Return the (x, y) coordinate for the center point of the cell that contains the specified text.  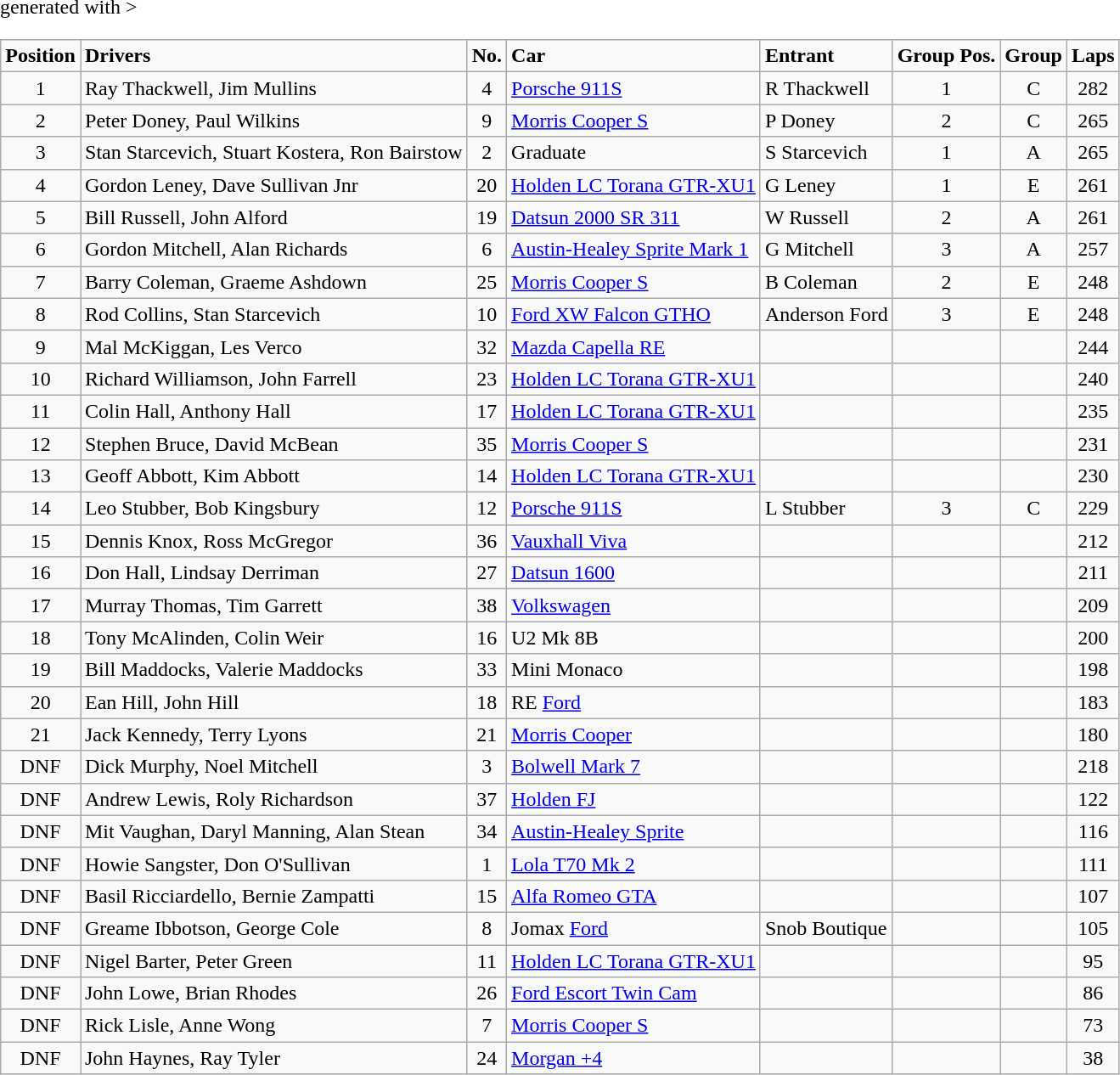
86 (1093, 993)
25 (487, 282)
S Starcevich (826, 153)
257 (1093, 250)
Ford Escort Twin Cam (633, 993)
34 (487, 831)
244 (1093, 346)
Basil Ricciardello, Bernie Zampatti (273, 896)
P Doney (826, 121)
183 (1093, 702)
Stan Starcevich, Stuart Kostera, Ron Bairstow (273, 153)
198 (1093, 670)
116 (1093, 831)
235 (1093, 411)
200 (1093, 638)
105 (1093, 928)
Dennis Knox, Ross McGregor (273, 541)
Anderson Ford (826, 314)
27 (487, 573)
Stephen Bruce, David McBean (273, 444)
Gordon Leney, Dave Sullivan Jnr (273, 185)
111 (1093, 864)
B Coleman (826, 282)
Morris Cooper (633, 734)
23 (487, 379)
5 (41, 217)
230 (1093, 476)
G Mitchell (826, 250)
Ray Thackwell, Jim Mullins (273, 88)
212 (1093, 541)
Morgan +4 (633, 1058)
32 (487, 346)
24 (487, 1058)
Greame Ibbotson, George Cole (273, 928)
26 (487, 993)
W Russell (826, 217)
RE Ford (633, 702)
Mal McKiggan, Les Verco (273, 346)
240 (1093, 379)
Holden FJ (633, 799)
73 (1093, 1026)
35 (487, 444)
Leo Stubber, Bob Kingsbury (273, 509)
36 (487, 541)
Group (1034, 56)
282 (1093, 88)
211 (1093, 573)
Rod Collins, Stan Starcevich (273, 314)
Andrew Lewis, Roly Richardson (273, 799)
Howie Sangster, Don O'Sullivan (273, 864)
Tony McAlinden, Colin Weir (273, 638)
Graduate (633, 153)
John Lowe, Brian Rhodes (273, 993)
Entrant (826, 56)
Peter Doney, Paul Wilkins (273, 121)
L Stubber (826, 509)
Bill Russell, John Alford (273, 217)
Gordon Mitchell, Alan Richards (273, 250)
Don Hall, Lindsay Derriman (273, 573)
R Thackwell (826, 88)
209 (1093, 605)
Rick Lisle, Anne Wong (273, 1026)
No. (487, 56)
Ford XW Falcon GTHO (633, 314)
G Leney (826, 185)
Ean Hill, John Hill (273, 702)
95 (1093, 960)
Richard Williamson, John Farrell (273, 379)
Snob Boutique (826, 928)
John Haynes, Ray Tyler (273, 1058)
Austin-Healey Sprite (633, 831)
Mit Vaughan, Daryl Manning, Alan Stean (273, 831)
U2 Mk 8B (633, 638)
Position (41, 56)
Austin-Healey Sprite Mark 1 (633, 250)
Datsun 2000 SR 311 (633, 217)
107 (1093, 896)
37 (487, 799)
13 (41, 476)
Car (633, 56)
Lola T70 Mk 2 (633, 864)
229 (1093, 509)
Dick Murphy, Noel Mitchell (273, 767)
Alfa Romeo GTA (633, 896)
Jack Kennedy, Terry Lyons (273, 734)
Mini Monaco (633, 670)
Murray Thomas, Tim Garrett (273, 605)
Bill Maddocks, Valerie Maddocks (273, 670)
Barry Coleman, Graeme Ashdown (273, 282)
122 (1093, 799)
Jomax Ford (633, 928)
Nigel Barter, Peter Green (273, 960)
Colin Hall, Anthony Hall (273, 411)
Mazda Capella RE (633, 346)
Bolwell Mark 7 (633, 767)
33 (487, 670)
Geoff Abbott, Kim Abbott (273, 476)
218 (1093, 767)
Group Pos. (946, 56)
Datsun 1600 (633, 573)
Drivers (273, 56)
Laps (1093, 56)
Vauxhall Viva (633, 541)
231 (1093, 444)
Volkswagen (633, 605)
180 (1093, 734)
